Output the [x, y] coordinate of the center of the cell containing the given text.  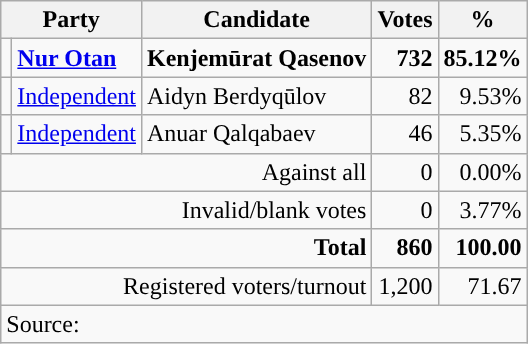
85.12% [482, 58]
Registered voters/turnout [186, 286]
Nur Otan [77, 58]
71.67 [482, 286]
1,200 [405, 286]
860 [405, 248]
3.77% [482, 210]
Invalid/blank votes [186, 210]
Aidyn Berdyqūlov [256, 96]
46 [405, 134]
Total [186, 248]
Kenjemūrat Qasenov [256, 58]
Anuar Qalqabaev [256, 134]
Party [72, 20]
732 [405, 58]
Candidate [256, 20]
82 [405, 96]
% [482, 20]
0.00% [482, 172]
5.35% [482, 134]
9.53% [482, 96]
Source: [264, 324]
Against all [186, 172]
100.00 [482, 248]
Votes [405, 20]
